Return the (X, Y) coordinate for the center point of the cell that contains the specified text.  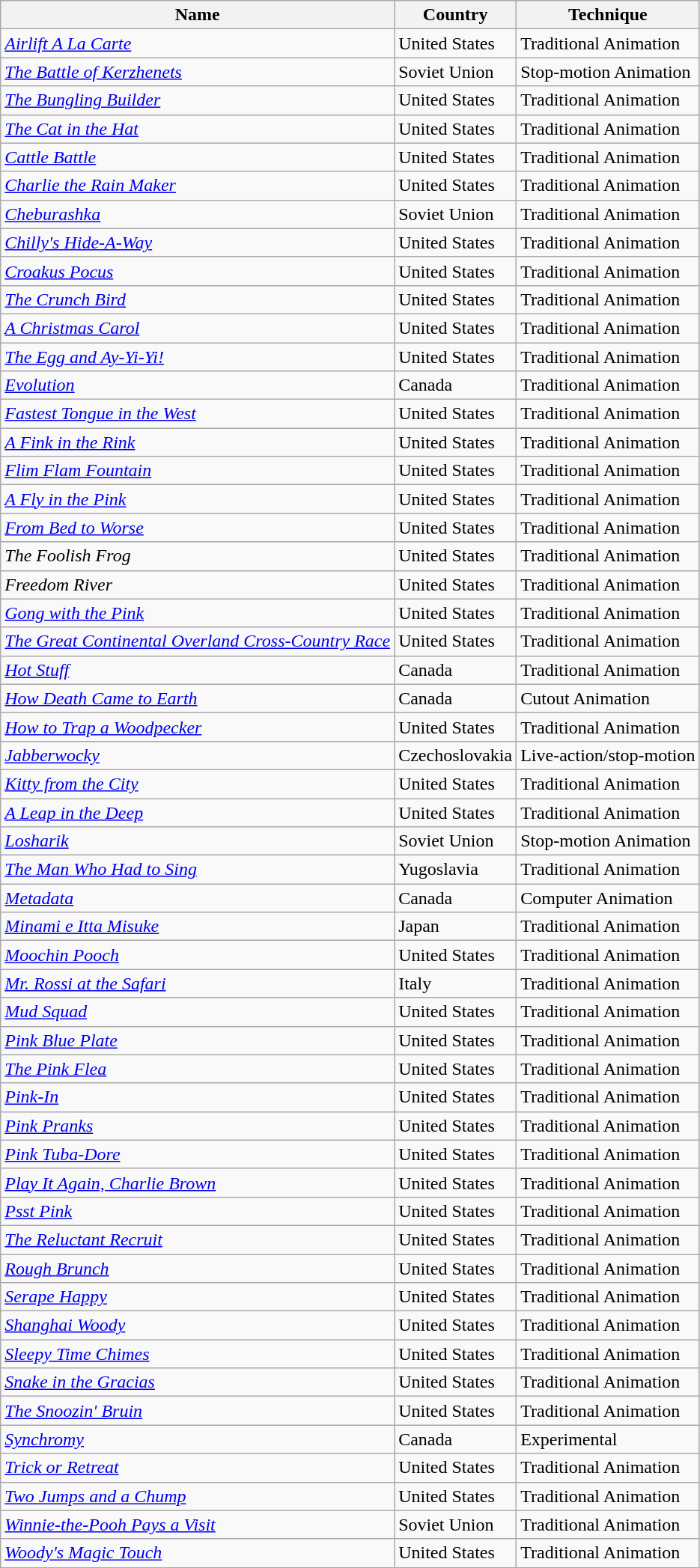
Charlie the Rain Maker (198, 186)
The Foolish Frog (198, 556)
Kitty from the City (198, 784)
Trick or Retreat (198, 1468)
Mud Squad (198, 1012)
Pink Tuba-Dore (198, 1154)
The Egg and Ay-Yi-Yi! (198, 357)
From Bed to Worse (198, 528)
Flim Flam Fountain (198, 471)
The Bungling Builder (198, 100)
Woody's Magic Touch (198, 1553)
Winnie-the-Pooh Pays a Visit (198, 1525)
Name (198, 15)
Cattle Battle (198, 157)
Live-action/stop-motion (608, 755)
Psst Pink (198, 1211)
Pink Pranks (198, 1126)
The Cat in the Hat (198, 129)
Yugoslavia (455, 870)
Technique (608, 15)
Two Jumps and a Chump (198, 1496)
Pink-In (198, 1097)
A Leap in the Deep (198, 812)
Pink Blue Plate (198, 1040)
The Pink Flea (198, 1069)
Evolution (198, 385)
Chilly's Hide-A-Way (198, 242)
Play It Again, Charlie Brown (198, 1183)
Experimental (608, 1439)
The Battle of Kerzhenets (198, 72)
Losharik (198, 841)
Airlift A La Carte (198, 43)
A Fink in the Rink (198, 442)
The Man Who Had to Sing (198, 870)
A Fly in the Pink (198, 499)
Computer Animation (608, 898)
Cutout Animation (608, 698)
Jabberwocky (198, 755)
Czechoslovakia (455, 755)
The Great Continental Overland Cross-Country Race (198, 641)
Sleepy Time Chimes (198, 1354)
Cheburashka (198, 214)
Snake in the Gracias (198, 1382)
Synchromy (198, 1439)
Shanghai Woody (198, 1326)
How to Trap a Woodpecker (198, 727)
The Snoozin' Bruin (198, 1411)
Japan (455, 927)
Serape Happy (198, 1297)
Minami e Itta Misuke (198, 927)
How Death Came to Earth (198, 698)
A Christmas Carol (198, 328)
Mr. Rossi at the Safari (198, 983)
Gong with the Pink (198, 613)
Moochin Pooch (198, 955)
The Reluctant Recruit (198, 1239)
Metadata (198, 898)
Fastest Tongue in the West (198, 414)
Country (455, 15)
Croakus Pocus (198, 271)
The Crunch Bird (198, 299)
Rough Brunch (198, 1269)
Hot Stuff (198, 670)
Freedom River (198, 585)
Italy (455, 983)
